Extract the [x, y] coordinate from the center of the cell holding the provided text.  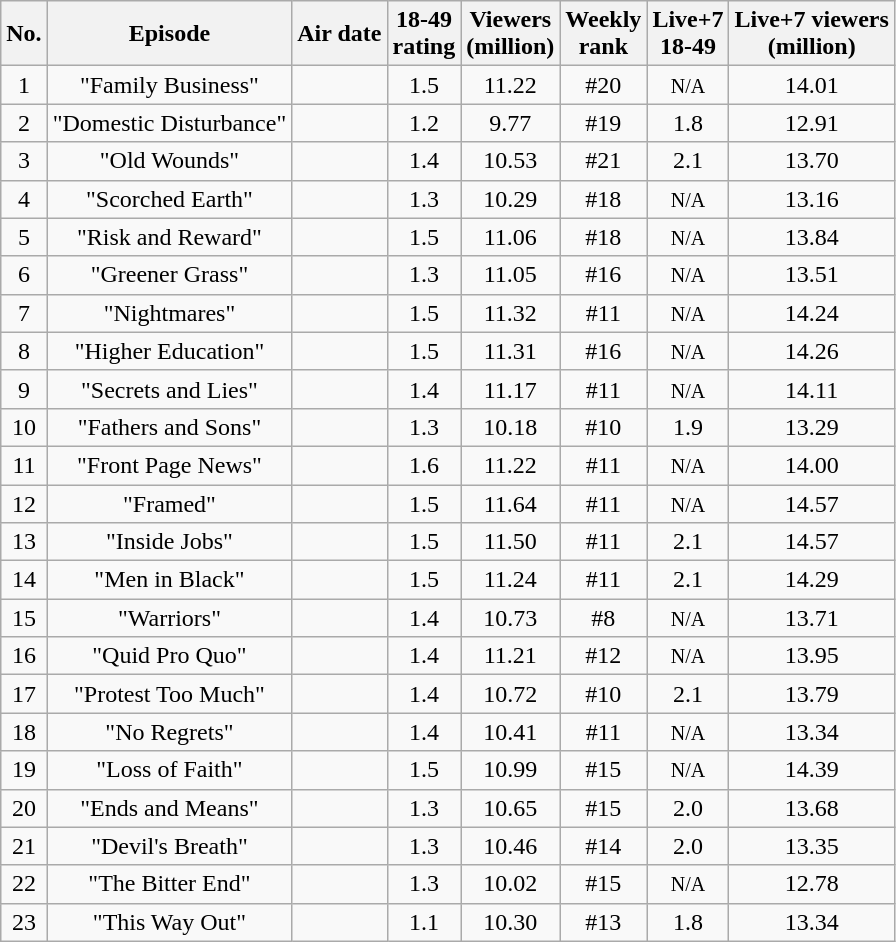
"Warriors" [170, 618]
13.35 [812, 846]
12.78 [812, 884]
23 [24, 922]
10.53 [510, 161]
"Front Page News" [170, 465]
11 [24, 465]
"Risk and Reward" [170, 237]
14.01 [812, 85]
#19 [604, 123]
"Loss of Faith" [170, 770]
11.05 [510, 275]
10.18 [510, 427]
5 [24, 237]
18-49rating [424, 34]
"Secrets and Lies" [170, 389]
10.41 [510, 732]
13.29 [812, 427]
10.02 [510, 884]
"This Way Out" [170, 922]
12 [24, 503]
14.26 [812, 351]
14.24 [812, 313]
#8 [604, 618]
"Inside Jobs" [170, 542]
1.1 [424, 922]
Viewers(million) [510, 34]
"Devil's Breath" [170, 846]
#13 [604, 922]
8 [24, 351]
11.17 [510, 389]
"Family Business" [170, 85]
10.65 [510, 808]
"The Bitter End" [170, 884]
"Framed" [170, 503]
"Nightmares" [170, 313]
14.39 [812, 770]
14.29 [812, 580]
13 [24, 542]
10 [24, 427]
10.29 [510, 199]
6 [24, 275]
11.24 [510, 580]
4 [24, 199]
13.51 [812, 275]
11.64 [510, 503]
10.73 [510, 618]
"Protest Too Much" [170, 694]
Air date [340, 34]
15 [24, 618]
12.91 [812, 123]
10.99 [510, 770]
Episode [170, 34]
13.84 [812, 237]
10.30 [510, 922]
7 [24, 313]
11.06 [510, 237]
21 [24, 846]
2 [24, 123]
"Greener Grass" [170, 275]
17 [24, 694]
13.71 [812, 618]
14.00 [812, 465]
"Old Wounds" [170, 161]
"No Regrets" [170, 732]
11.50 [510, 542]
#14 [604, 846]
13.70 [812, 161]
13.68 [812, 808]
18 [24, 732]
13.79 [812, 694]
1.6 [424, 465]
13.16 [812, 199]
Live+7 viewers(million) [812, 34]
"Higher Education" [170, 351]
20 [24, 808]
"Quid Pro Quo" [170, 656]
10.46 [510, 846]
11.32 [510, 313]
10.72 [510, 694]
14 [24, 580]
1.9 [688, 427]
9 [24, 389]
22 [24, 884]
#20 [604, 85]
No. [24, 34]
#21 [604, 161]
1 [24, 85]
#12 [604, 656]
9.77 [510, 123]
"Fathers and Sons" [170, 427]
"Scorched Earth" [170, 199]
14.11 [812, 389]
16 [24, 656]
13.95 [812, 656]
Weeklyrank [604, 34]
1.2 [424, 123]
3 [24, 161]
11.21 [510, 656]
Live+718-49 [688, 34]
"Men in Black" [170, 580]
11.31 [510, 351]
"Ends and Means" [170, 808]
"Domestic Disturbance" [170, 123]
19 [24, 770]
